Extract the [x, y] coordinate from the center of the cell holding the provided text.  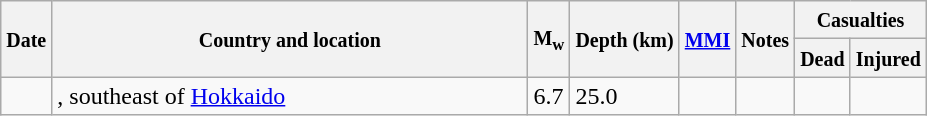
25.0 [624, 96]
Depth (km) [624, 39]
Casualties [861, 20]
6.7 [549, 96]
Notes [766, 39]
Mw [549, 39]
Date [26, 39]
MMI [708, 39]
Dead [823, 58]
, southeast of Hokkaido [290, 96]
Injured [888, 58]
Country and location [290, 39]
